Locate the cell with the specified text and output its [x, y] center coordinate. 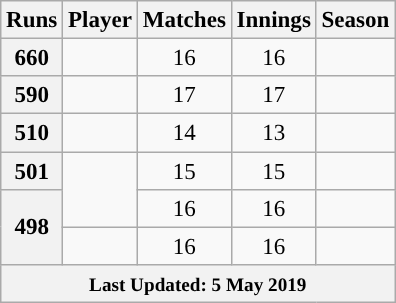
Innings [274, 20]
Season [356, 20]
498 [32, 228]
590 [32, 95]
660 [32, 58]
14 [184, 133]
13 [274, 133]
Matches [184, 20]
510 [32, 133]
Player [100, 20]
501 [32, 171]
Last Updated: 5 May 2019 [198, 284]
Runs [32, 20]
